For the text-containing cell, return its midpoint in [X, Y] coordinate format. 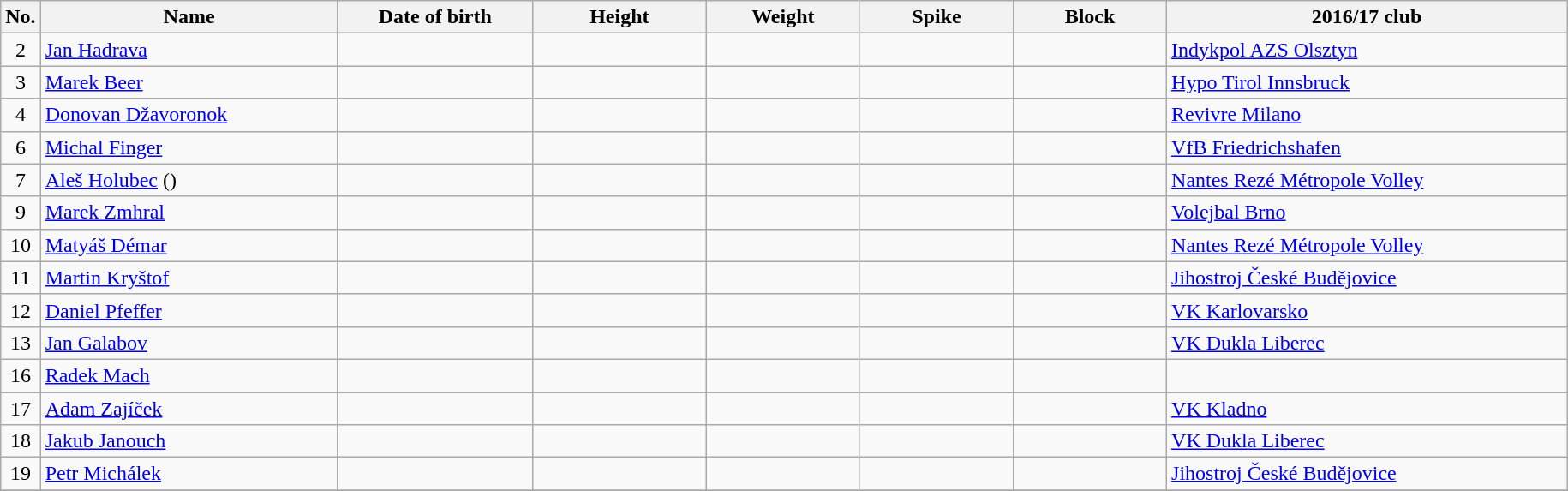
Martin Kryštof [189, 278]
2016/17 club [1368, 17]
Volejbal Brno [1368, 213]
Jan Hadrava [189, 50]
16 [21, 375]
Petr Michálek [189, 474]
Revivre Milano [1368, 115]
4 [21, 115]
12 [21, 310]
Marek Beer [189, 82]
7 [21, 180]
17 [21, 409]
9 [21, 213]
Donovan Džavoronok [189, 115]
Date of birth [435, 17]
Hypo Tirol Innsbruck [1368, 82]
Radek Mach [189, 375]
Michal Finger [189, 147]
Indykpol AZS Olsztyn [1368, 50]
Matyáš Démar [189, 245]
No. [21, 17]
Name [189, 17]
VfB Friedrichshafen [1368, 147]
VK Karlovarsko [1368, 310]
2 [21, 50]
19 [21, 474]
Jan Galabov [189, 343]
11 [21, 278]
13 [21, 343]
6 [21, 147]
Height [619, 17]
VK Kladno [1368, 409]
Adam Zajíček [189, 409]
3 [21, 82]
Marek Zmhral [189, 213]
10 [21, 245]
Weight [783, 17]
Block [1090, 17]
Jakub Janouch [189, 441]
Spike [936, 17]
18 [21, 441]
Daniel Pfeffer [189, 310]
Aleš Holubec () [189, 180]
